Search for the cell housing the specified text and yield its (x, y) center coordinate. 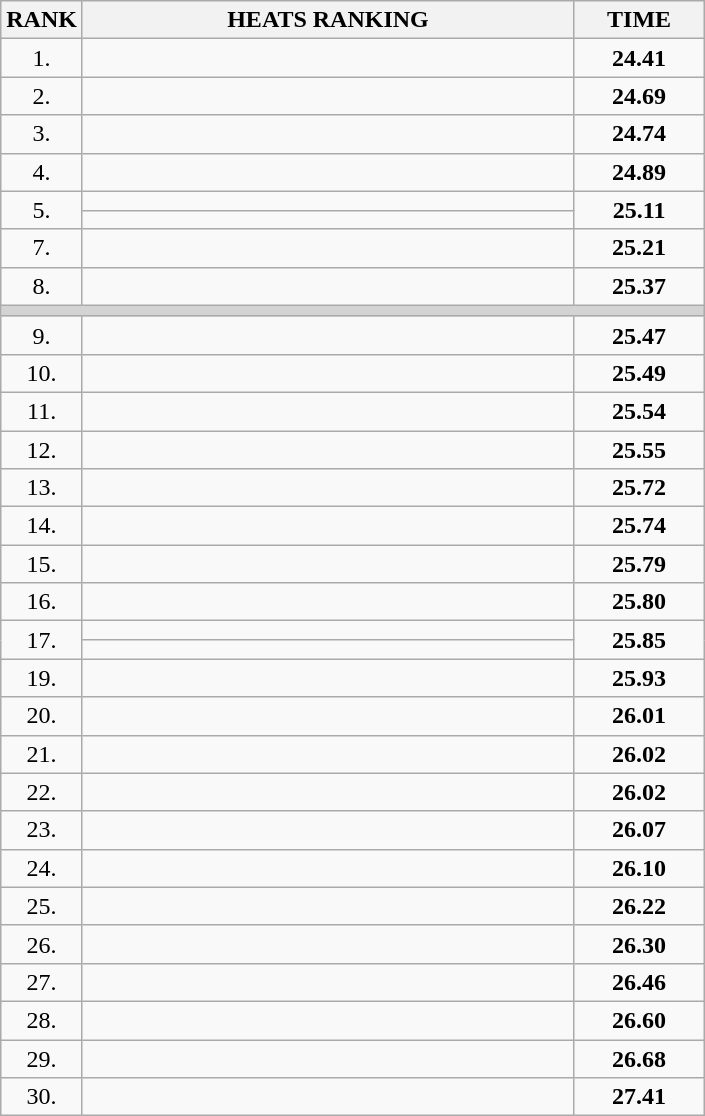
25.74 (640, 526)
13. (42, 488)
25. (42, 906)
11. (42, 411)
25.37 (640, 286)
24. (42, 868)
30. (42, 1097)
28. (42, 1020)
14. (42, 526)
19. (42, 678)
25.79 (640, 564)
27. (42, 982)
7. (42, 248)
10. (42, 373)
26. (42, 944)
26.01 (640, 716)
26.22 (640, 906)
25.55 (640, 449)
15. (42, 564)
20. (42, 716)
5. (42, 210)
23. (42, 830)
26.07 (640, 830)
25.93 (640, 678)
4. (42, 172)
25.21 (640, 248)
24.89 (640, 172)
25.54 (640, 411)
21. (42, 754)
26.68 (640, 1059)
16. (42, 602)
26.46 (640, 982)
2. (42, 96)
26.30 (640, 944)
9. (42, 335)
29. (42, 1059)
3. (42, 134)
RANK (42, 20)
25.85 (640, 640)
1. (42, 58)
26.10 (640, 868)
25.11 (640, 210)
25.47 (640, 335)
12. (42, 449)
TIME (640, 20)
25.72 (640, 488)
24.69 (640, 96)
8. (42, 286)
HEATS RANKING (328, 20)
27.41 (640, 1097)
25.80 (640, 602)
24.74 (640, 134)
24.41 (640, 58)
17. (42, 640)
25.49 (640, 373)
26.60 (640, 1020)
22. (42, 792)
